Identify which cell holds the provided text, then report its [X, Y] central coordinate. 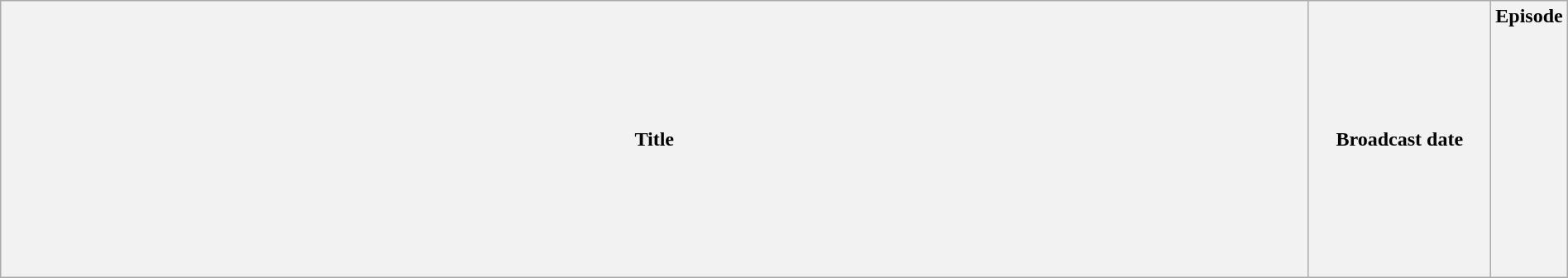
Episode [1529, 139]
Broadcast date [1399, 139]
Title [655, 139]
